Extract the [x, y] coordinate from the center of the cell holding the provided text.  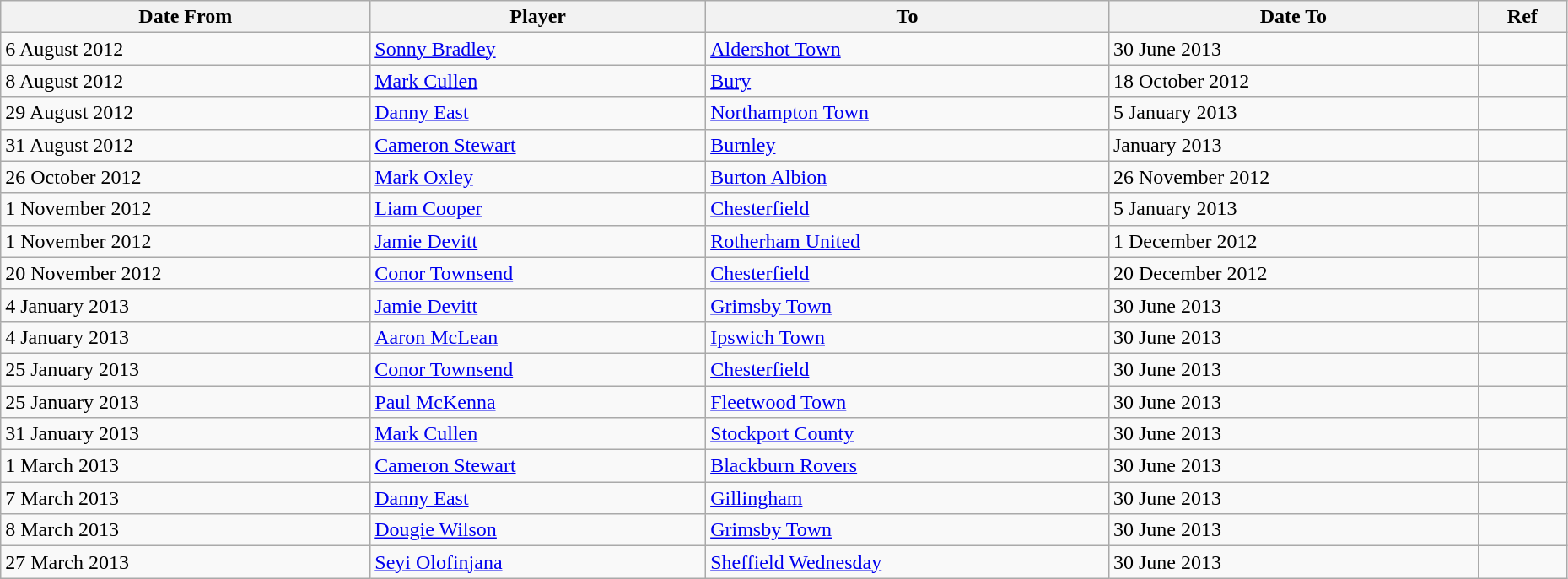
Stockport County [908, 434]
1 December 2012 [1293, 241]
Rotherham United [908, 241]
Seyi Olofinjana [538, 562]
Aldershot Town [908, 49]
Blackburn Rovers [908, 466]
Burnley [908, 145]
Sonny Bradley [538, 49]
January 2013 [1293, 145]
6 August 2012 [186, 49]
Aaron McLean [538, 337]
8 August 2012 [186, 81]
Gillingham [908, 498]
Date To [1293, 17]
26 November 2012 [1293, 177]
27 March 2013 [186, 562]
Sheffield Wednesday [908, 562]
To [908, 17]
Paul McKenna [538, 402]
Date From [186, 17]
Liam Cooper [538, 209]
Ref [1522, 17]
Burton Albion [908, 177]
Northampton Town [908, 113]
Mark Oxley [538, 177]
18 October 2012 [1293, 81]
26 October 2012 [186, 177]
20 November 2012 [186, 273]
8 March 2013 [186, 530]
20 December 2012 [1293, 273]
Dougie Wilson [538, 530]
Player [538, 17]
31 January 2013 [186, 434]
Ipswich Town [908, 337]
1 March 2013 [186, 466]
Fleetwood Town [908, 402]
31 August 2012 [186, 145]
Bury [908, 81]
7 March 2013 [186, 498]
29 August 2012 [186, 113]
